Provide the [x, y] coordinate of the cell's center where the given text is located.  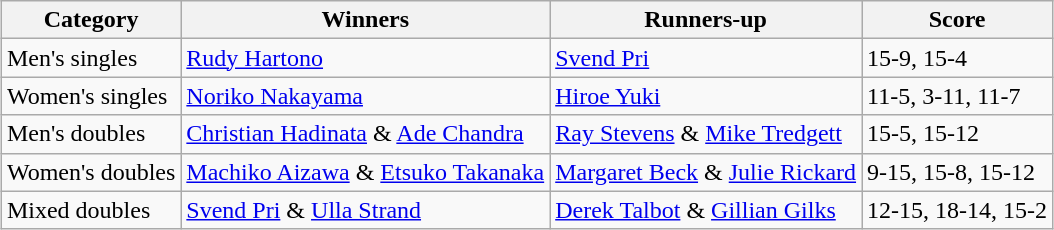
Svend Pri [706, 58]
Machiko Aizawa & Etsuko Takanaka [366, 172]
12-15, 18-14, 15-2 [958, 210]
Rudy Hartono [366, 58]
15-5, 15-12 [958, 134]
Men's singles [90, 58]
Ray Stevens & Mike Tredgett [706, 134]
Mixed doubles [90, 210]
Category [90, 20]
Women's singles [90, 96]
Runners-up [706, 20]
Women's doubles [90, 172]
Derek Talbot & Gillian Gilks [706, 210]
15-9, 15-4 [958, 58]
11-5, 3-11, 11-7 [958, 96]
Margaret Beck & Julie Rickard [706, 172]
Hiroe Yuki [706, 96]
Score [958, 20]
Svend Pri & Ulla Strand [366, 210]
9-15, 15-8, 15-12 [958, 172]
Winners [366, 20]
Noriko Nakayama [366, 96]
Christian Hadinata & Ade Chandra [366, 134]
Men's doubles [90, 134]
